For the text-containing cell, return its midpoint in [X, Y] coordinate format. 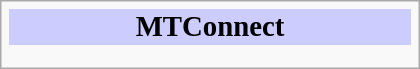
MTConnect [210, 27]
